Return [X, Y] of the center of cell containing provided text 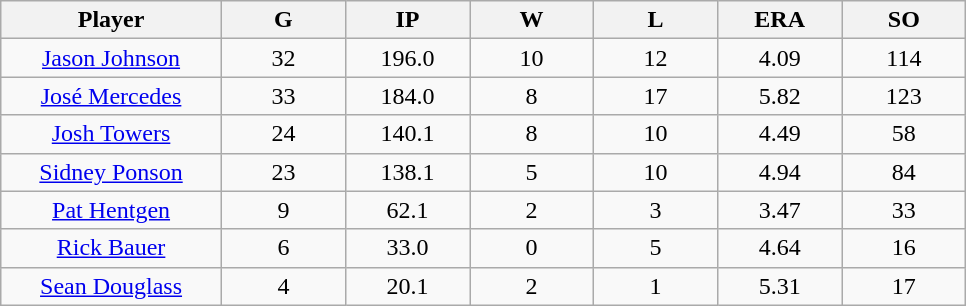
L [656, 20]
24 [283, 134]
196.0 [407, 58]
84 [904, 172]
16 [904, 248]
140.1 [407, 134]
Sean Douglass [112, 286]
184.0 [407, 96]
4.49 [780, 134]
138.1 [407, 172]
IP [407, 20]
3 [656, 210]
Josh Towers [112, 134]
4 [283, 286]
6 [283, 248]
Sidney Ponson [112, 172]
20.1 [407, 286]
Pat Hentgen [112, 210]
23 [283, 172]
9 [283, 210]
G [283, 20]
4.64 [780, 248]
W [532, 20]
Jason Johnson [112, 58]
5.82 [780, 96]
123 [904, 96]
3.47 [780, 210]
4.94 [780, 172]
32 [283, 58]
0 [532, 248]
62.1 [407, 210]
Rick Bauer [112, 248]
Player [112, 20]
5.31 [780, 286]
SO [904, 20]
58 [904, 134]
José Mercedes [112, 96]
4.09 [780, 58]
ERA [780, 20]
114 [904, 58]
33.0 [407, 248]
12 [656, 58]
1 [656, 286]
